For the text-containing cell, return its midpoint in (x, y) coordinate format. 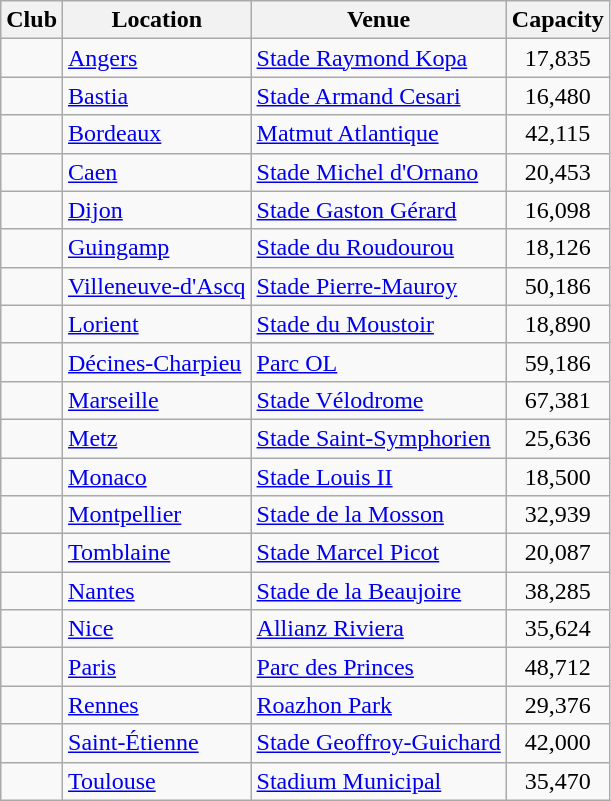
42,115 (558, 134)
Stade du Roudourou (378, 248)
Saint-Étienne (158, 743)
42,000 (558, 743)
Lorient (158, 324)
18,890 (558, 324)
Parc OL (378, 362)
Stade de la Mosson (378, 515)
Stade Armand Cesari (378, 96)
Club (32, 20)
Roazhon Park (378, 705)
Parc des Princes (378, 667)
Bordeaux (158, 134)
Caen (158, 172)
Tomblaine (158, 553)
Marseille (158, 400)
Monaco (158, 477)
Nantes (158, 591)
Guingamp (158, 248)
Toulouse (158, 781)
25,636 (558, 438)
Stade Pierre-Mauroy (378, 286)
Stade Saint-Symphorien (378, 438)
Rennes (158, 705)
35,470 (558, 781)
Stade Louis II (378, 477)
Angers (158, 58)
Nice (158, 629)
20,453 (558, 172)
Montpellier (158, 515)
18,500 (558, 477)
20,087 (558, 553)
59,186 (558, 362)
Allianz Riviera (378, 629)
Stadium Municipal (378, 781)
48,712 (558, 667)
Paris (158, 667)
29,376 (558, 705)
50,186 (558, 286)
Stade Marcel Picot (378, 553)
Location (158, 20)
67,381 (558, 400)
16,480 (558, 96)
17,835 (558, 58)
Décines-Charpieu (158, 362)
Matmut Atlantique (378, 134)
Stade Michel d'Ornano (378, 172)
Capacity (558, 20)
32,939 (558, 515)
Stade Gaston Gérard (378, 210)
Stade du Moustoir (378, 324)
Stade Vélodrome (378, 400)
16,098 (558, 210)
Dijon (158, 210)
38,285 (558, 591)
Stade de la Beaujoire (378, 591)
35,624 (558, 629)
Stade Geoffroy-Guichard (378, 743)
Villeneuve-d'Ascq (158, 286)
Venue (378, 20)
Metz (158, 438)
Bastia (158, 96)
18,126 (558, 248)
Stade Raymond Kopa (378, 58)
